Determine the (X, Y) coordinate at the center of the cell enclosing the given text.  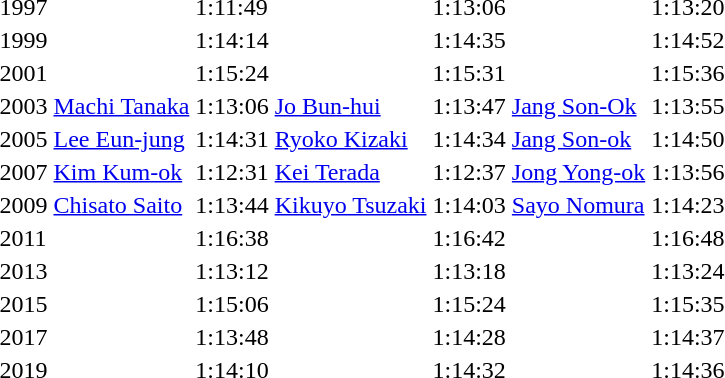
1:12:31 (232, 172)
Jong Yong-ok (578, 172)
1:14:28 (469, 337)
1:13:47 (469, 106)
1:15:06 (232, 304)
1:14:34 (469, 139)
1:16:42 (469, 238)
1:14:14 (232, 40)
1:16:38 (232, 238)
Jang Son-Ok (578, 106)
1:13:48 (232, 337)
Kikuyo Tsuzaki (350, 205)
Machi Tanaka (122, 106)
Kei Terada (350, 172)
1:14:31 (232, 139)
1:13:12 (232, 271)
1:12:37 (469, 172)
1:13:44 (232, 205)
Jo Bun-hui (350, 106)
1:13:18 (469, 271)
1:13:06 (232, 106)
1:15:31 (469, 73)
Chisato Saito (122, 205)
Jang Son-ok (578, 139)
Lee Eun-jung (122, 139)
Sayo Nomura (578, 205)
Ryoko Kizaki (350, 139)
Kim Kum-ok (122, 172)
1:14:35 (469, 40)
1:14:03 (469, 205)
